Return (X, Y) of the center of cell containing provided text 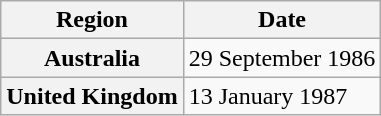
Australia (92, 58)
13 January 1987 (282, 96)
29 September 1986 (282, 58)
Date (282, 20)
Region (92, 20)
United Kingdom (92, 96)
